For the text-containing cell, return its midpoint in (X, Y) coordinate format. 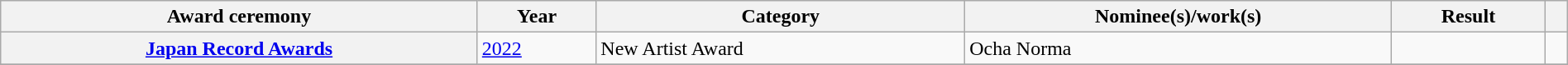
Nominee(s)/work(s) (1178, 17)
Japan Record Awards (240, 48)
Category (781, 17)
Year (536, 17)
Award ceremony (240, 17)
2022 (536, 48)
Result (1469, 17)
Ocha Norma (1178, 48)
New Artist Award (781, 48)
